Capture the cell that displays the provided text and extract its (X, Y) central coordinate. 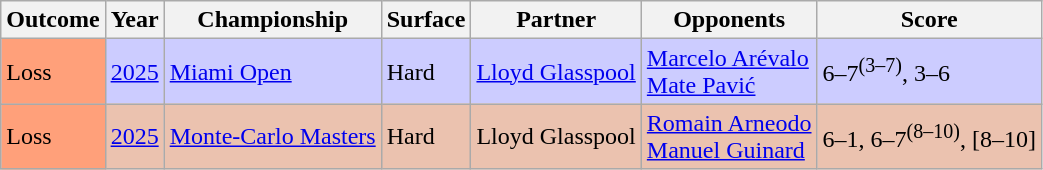
Partner (556, 20)
6–7(3–7), 3–6 (929, 72)
Marcelo Arévalo Mate Pavić (729, 72)
Monte-Carlo Masters (272, 136)
Championship (272, 20)
Opponents (729, 20)
Score (929, 20)
6–1, 6–7(8–10), [8–10] (929, 136)
Surface (426, 20)
Year (134, 20)
Outcome (53, 20)
Miami Open (272, 72)
Romain Arneodo Manuel Guinard (729, 136)
